Find where the given text appears and provide that cell's center as [X, Y] coordinate. 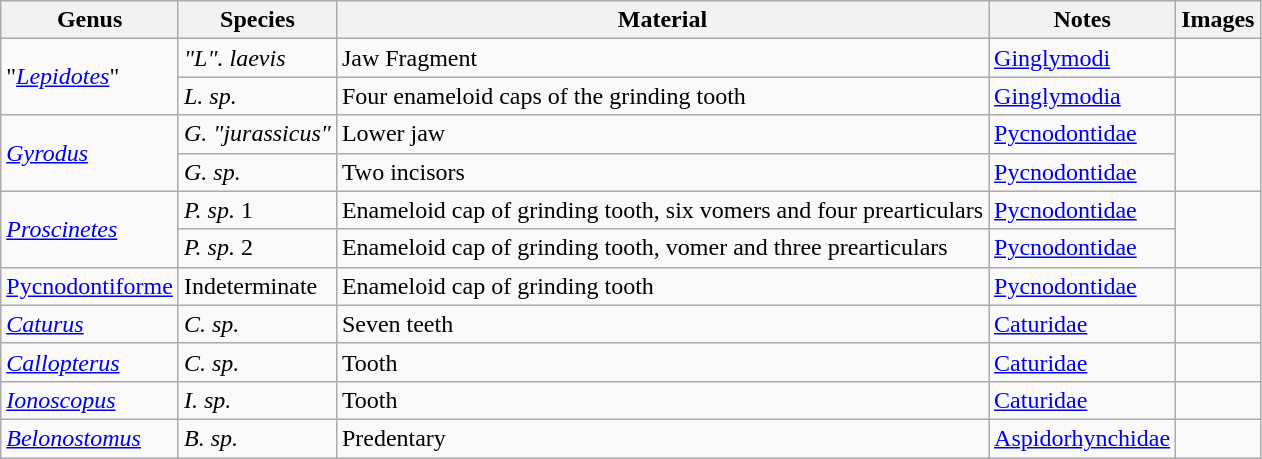
Jaw Fragment [662, 58]
B. sp. [257, 438]
Material [662, 20]
Seven teeth [662, 324]
Enameloid cap of grinding tooth, six vomers and four prearticulars [662, 210]
Aspidorhynchidae [1082, 438]
G. "jurassicus" [257, 134]
Ginglymodia [1082, 96]
I. sp. [257, 400]
Ionoscopus [90, 400]
Indeterminate [257, 286]
Four enameloid caps of the grinding tooth [662, 96]
Ginglymodi [1082, 58]
"Lepidotes" [90, 77]
Enameloid cap of grinding tooth [662, 286]
Two incisors [662, 172]
Notes [1082, 20]
Genus [90, 20]
Species [257, 20]
Caturus [90, 324]
Predentary [662, 438]
Callopterus [90, 362]
Proscinetes [90, 229]
G. sp. [257, 172]
"L". laevis [257, 58]
Lower jaw [662, 134]
P. sp. 2 [257, 248]
Belonostomus [90, 438]
L. sp. [257, 96]
Gyrodus [90, 153]
Enameloid cap of grinding tooth, vomer and three prearticulars [662, 248]
P. sp. 1 [257, 210]
Pycnodontiforme [90, 286]
Images [1218, 20]
